Return the (x, y) coordinate for the center point of the cell that contains the specified text.  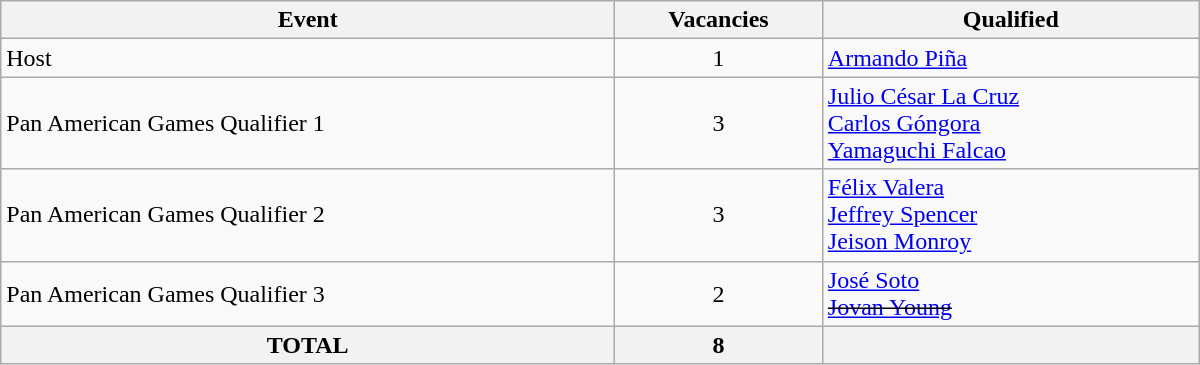
José Soto Jovan Young (1010, 294)
Qualified (1010, 20)
Event (308, 20)
Félix Valera Jeffrey Spencer Jeison Monroy (1010, 215)
Pan American Games Qualifier 1 (308, 123)
2 (719, 294)
1 (719, 58)
8 (719, 345)
Armando Piña (1010, 58)
TOTAL (308, 345)
Host (308, 58)
Julio César La Cruz Carlos Góngora Yamaguchi Falcao (1010, 123)
Pan American Games Qualifier 2 (308, 215)
Pan American Games Qualifier 3 (308, 294)
Vacancies (719, 20)
